Find where the given text appears and provide that cell's center as (x, y) coordinate. 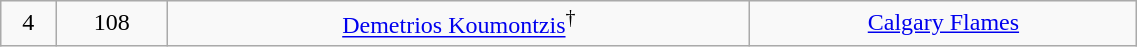
Demetrios Koumontzis† (459, 24)
108 (112, 24)
4 (28, 24)
Calgary Flames (944, 24)
